Determine the [x, y] coordinate at the center of the cell enclosing the given text.  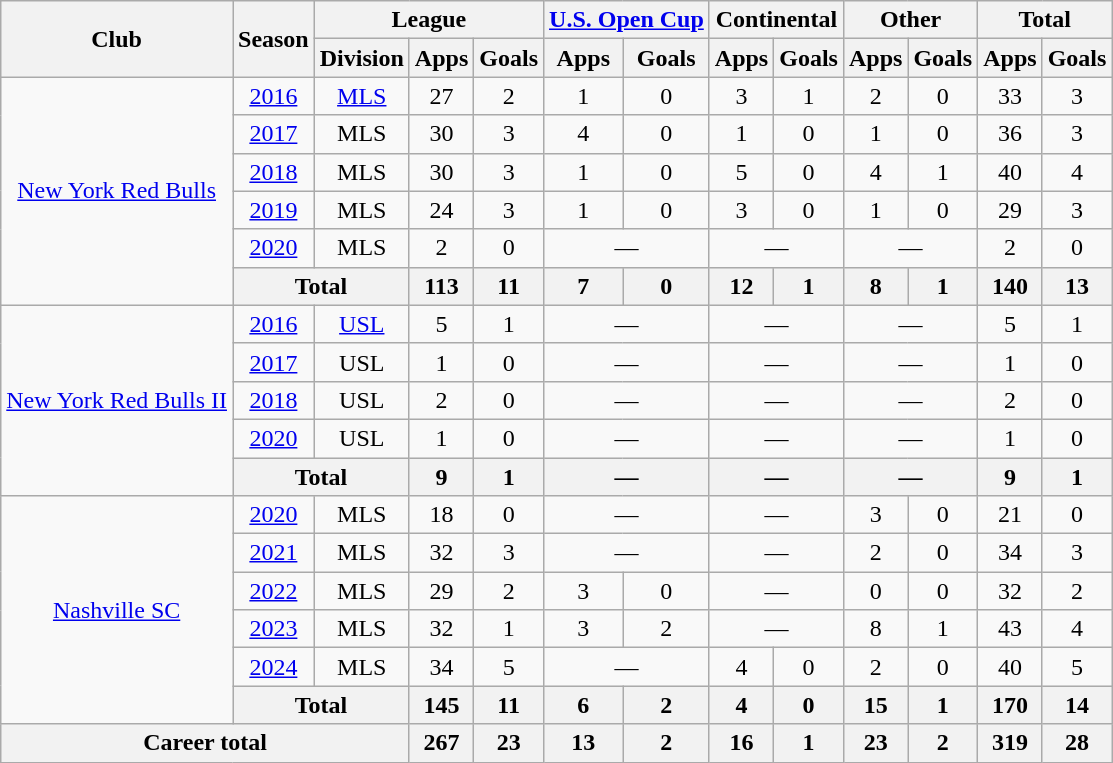
18 [441, 515]
267 [441, 743]
2022 [273, 591]
U.S. Open Cup [627, 20]
170 [1010, 705]
Other [910, 20]
New York Red Bulls [117, 191]
12 [741, 286]
145 [441, 705]
33 [1010, 96]
Season [273, 39]
43 [1010, 629]
27 [441, 96]
2023 [273, 629]
2019 [273, 210]
36 [1010, 134]
319 [1010, 743]
140 [1010, 286]
New York Red Bulls II [117, 400]
7 [584, 286]
6 [584, 705]
14 [1077, 705]
113 [441, 286]
24 [441, 210]
Nashville SC [117, 610]
28 [1077, 743]
League [428, 20]
21 [1010, 515]
Club [117, 39]
2024 [273, 667]
Division [362, 58]
15 [875, 705]
Continental [776, 20]
2021 [273, 553]
Career total [206, 743]
16 [741, 743]
